Locate the cell with the specified text and output its (X, Y) center coordinate. 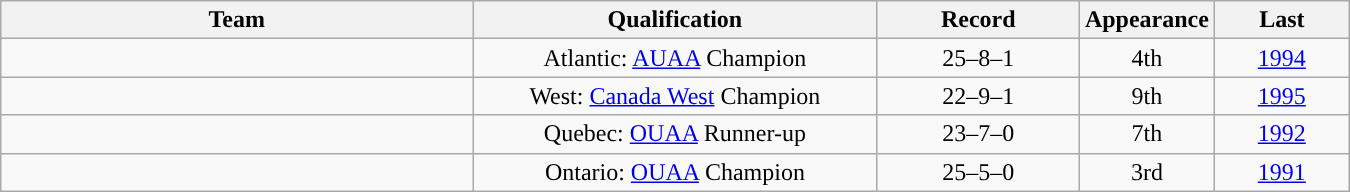
3rd (1146, 172)
1991 (1282, 172)
Record (978, 20)
Quebec: OUAA Runner-up (675, 134)
1995 (1282, 96)
7th (1146, 134)
Last (1282, 20)
Ontario: OUAA Champion (675, 172)
4th (1146, 58)
Appearance (1146, 20)
Qualification (675, 20)
22–9–1 (978, 96)
25–5–0 (978, 172)
25–8–1 (978, 58)
1992 (1282, 134)
West: Canada West Champion (675, 96)
Atlantic: AUAA Champion (675, 58)
9th (1146, 96)
Team (237, 20)
1994 (1282, 58)
23–7–0 (978, 134)
